Locate the cell with the specified text and output its [X, Y] center coordinate. 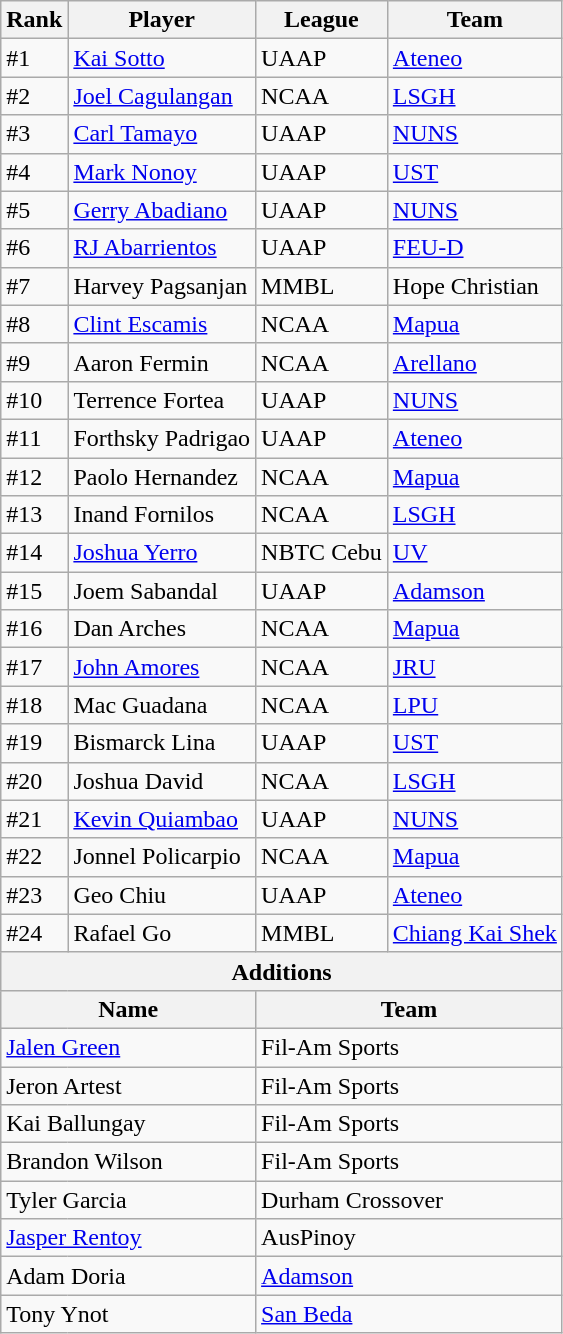
John Amores [162, 667]
#5 [34, 210]
Gerry Abadiano [162, 210]
Harvey Pagsanjan [162, 286]
Dan Arches [162, 629]
League [322, 20]
#6 [34, 248]
#8 [34, 324]
#23 [34, 895]
#21 [34, 819]
Rafael Go [162, 933]
#17 [34, 667]
Hope Christian [474, 286]
Player [162, 20]
UV [474, 553]
#11 [34, 438]
#7 [34, 286]
Kevin Quiambao [162, 819]
Joshua Yerro [162, 553]
Tyler Garcia [128, 1200]
Geo Chiu [162, 895]
Chiang Kai Shek [474, 933]
Terrence Fortea [162, 400]
#9 [34, 362]
#16 [34, 629]
#24 [34, 933]
Joem Sabandal [162, 591]
Rank [34, 20]
#18 [34, 705]
Clint Escamis [162, 324]
Tony Ynot [128, 1314]
Jonnel Policarpio [162, 857]
AusPinoy [410, 1238]
#3 [34, 134]
#19 [34, 743]
Carl Tamayo [162, 134]
Joel Cagulangan [162, 96]
#20 [34, 781]
Inand Fornilos [162, 515]
FEU-D [474, 248]
San Beda [410, 1314]
Jeron Artest [128, 1085]
Kai Ballungay [128, 1124]
#22 [34, 857]
#12 [34, 477]
#2 [34, 96]
Mark Nonoy [162, 172]
Additions [282, 971]
LPU [474, 705]
#10 [34, 400]
NBTC Cebu [322, 553]
#15 [34, 591]
Name [128, 1009]
#1 [34, 58]
Paolo Hernandez [162, 477]
Kai Sotto [162, 58]
Adam Doria [128, 1276]
#13 [34, 515]
Joshua David [162, 781]
Brandon Wilson [128, 1162]
Arellano [474, 362]
Bismarck Lina [162, 743]
Jasper Rentoy [128, 1238]
Jalen Green [128, 1047]
Durham Crossover [410, 1200]
#14 [34, 553]
Mac Guadana [162, 705]
Forthsky Padrigao [162, 438]
JRU [474, 667]
Aaron Fermin [162, 362]
#4 [34, 172]
RJ Abarrientos [162, 248]
